Detect which cell encompasses the target text, then output its (X, Y) center coordinate. 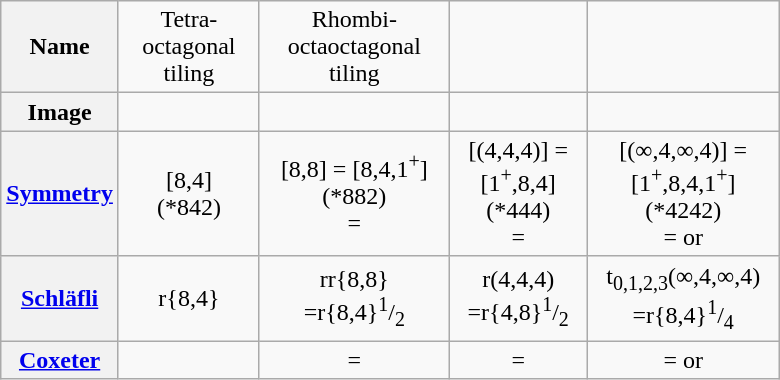
[8,8] = [8,4,1+](*882) = (354, 194)
r{8,4} (188, 298)
r(4,4,4)=r{4,8}1/2 (518, 298)
Rhombi-octaoctagonal tiling (354, 47)
t0,1,2,3(∞,4,∞,4)=r{8,4}1/4 (683, 298)
Coxeter (60, 360)
Image (60, 112)
Schläfli (60, 298)
Symmetry (60, 194)
[8,4](*842) (188, 194)
rr{8,8}=r{8,4}1/2 (354, 298)
[(4,4,4)] = [1+,8,4](*444) = (518, 194)
= or (683, 360)
Tetra-octagonal tiling (188, 47)
Name (60, 47)
[(∞,4,∞,4)] = [1+,8,4,1+](*4242) = or (683, 194)
